Scan for the cell matching the given text and deliver its [X, Y] coordinate at center. 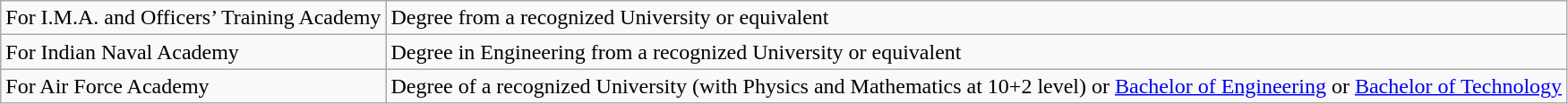
For Indian Naval Academy [193, 52]
Degree of a recognized University (with Physics and Mathematics at 10+2 level) or Bachelor of Engineering or Bachelor of Technology [976, 86]
Degree from a recognized University or equivalent [976, 18]
For I.M.A. and Officers’ Training Academy [193, 18]
Degree in Engineering from a recognized University or equivalent [976, 52]
For Air Force Academy [193, 86]
